From the cell containing the given text, extract its center point as [x, y] coordinate. 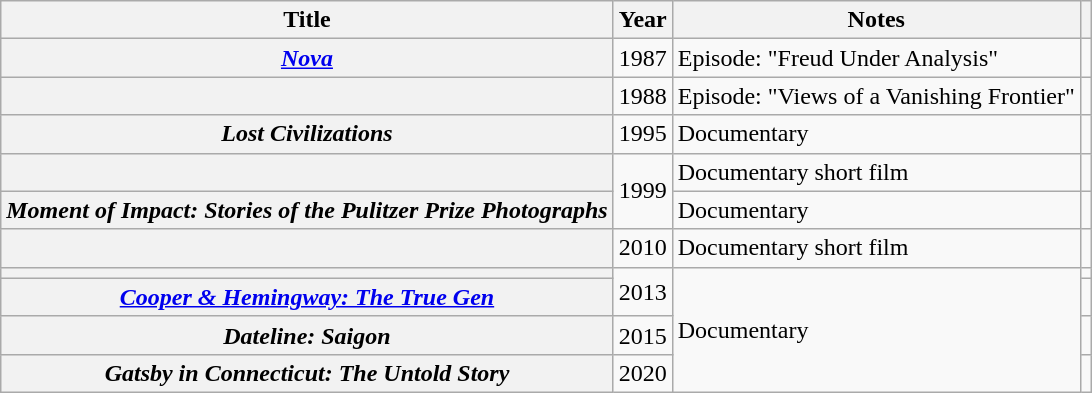
Episode: "Freud Under Analysis" [876, 58]
Moment of Impact: Stories of the Pulitzer Prize Photographs [307, 210]
2015 [642, 335]
Cooper & Hemingway: The True Gen [307, 297]
2013 [642, 292]
2010 [642, 248]
Title [307, 20]
1988 [642, 96]
Episode: "Views of a Vanishing Frontier" [876, 96]
Dateline: Saigon [307, 335]
Nova [307, 58]
1999 [642, 191]
Notes [876, 20]
Lost Civilizations [307, 134]
2020 [642, 373]
1987 [642, 58]
1995 [642, 134]
Gatsby in Connecticut: The Untold Story [307, 373]
Year [642, 20]
